Find where the given text appears and provide that cell's center as (X, Y) coordinate. 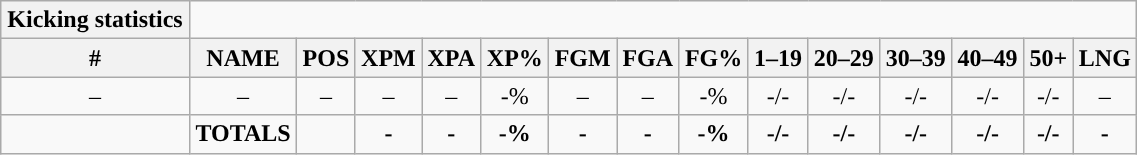
40–49 (988, 58)
FG% (714, 58)
# (96, 58)
50+ (1048, 58)
Kicking statistics (96, 20)
20–29 (844, 58)
LNG (1105, 58)
POS (326, 58)
1–19 (778, 58)
FGM (583, 58)
XPA (452, 58)
XP% (515, 58)
XPM (388, 58)
TOTALS (242, 134)
NAME (242, 58)
FGA (648, 58)
30–39 (916, 58)
